Identify which cell holds the provided text, then report its (X, Y) central coordinate. 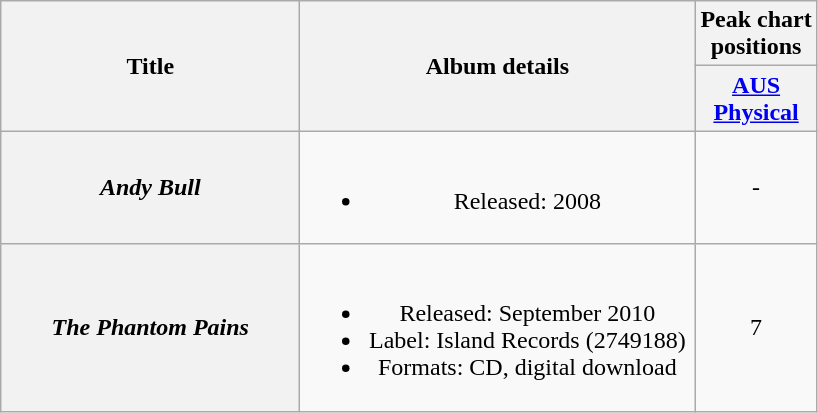
Andy Bull (150, 188)
- (756, 188)
Released: 2008 (498, 188)
Title (150, 66)
Released: September 2010Label: Island Records (2749188)Formats: CD, digital download (498, 328)
Peak chartpositions (756, 34)
The Phantom Pains (150, 328)
AUSPhysical (756, 98)
7 (756, 328)
Album details (498, 66)
